Find where the given text appears and provide that cell's center as (x, y) coordinate. 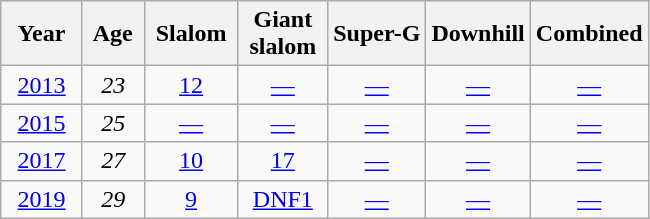
2017 (42, 161)
2013 (42, 85)
Super-G (377, 34)
DNF1 (283, 199)
10 (191, 161)
23 (113, 85)
25 (113, 123)
9 (191, 199)
12 (191, 85)
Downhill (478, 34)
Giant slalom (283, 34)
17 (283, 161)
Combined (589, 34)
Slalom (191, 34)
Year (42, 34)
Age (113, 34)
2015 (42, 123)
27 (113, 161)
2019 (42, 199)
29 (113, 199)
